Determine the [x, y] coordinate at the center of the cell enclosing the given text.  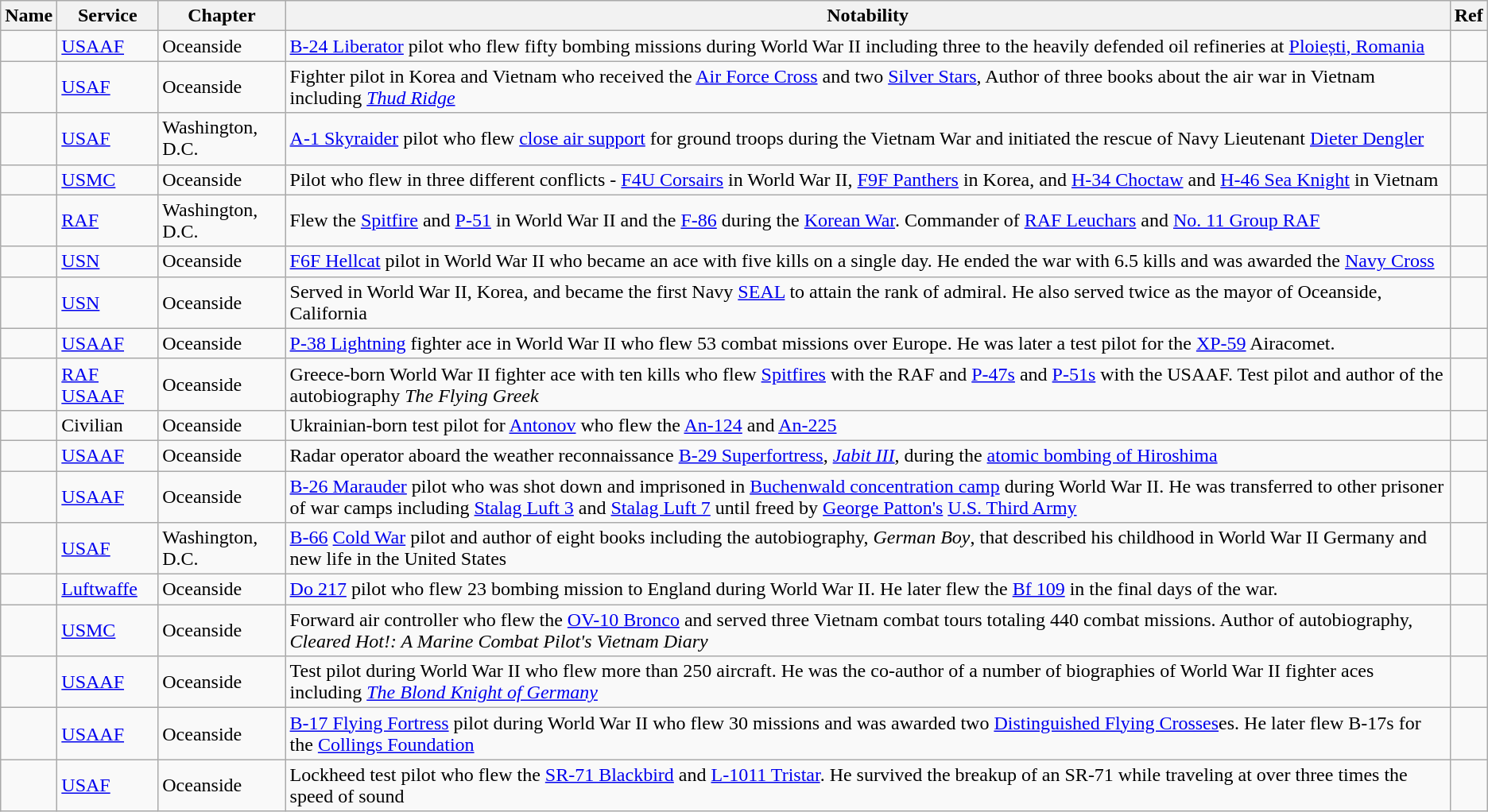
Flew the Spitfire and P-51 in World War II and the F-86 during the Korean War. Commander of RAF Leuchars and No. 11 Group RAF [868, 221]
Name [29, 16]
A-1 Skyraider pilot who flew close air support for ground troops during the Vietnam War and initiated the rescue of Navy Lieutenant Dieter Dengler [868, 138]
P-38 Lightning fighter ace in World War II who flew 53 combat missions over Europe. He was later a test pilot for the XP-59 Airacomet. [868, 343]
RAF USAAF [108, 385]
Chapter [222, 16]
Luftwaffe [108, 590]
Pilot who flew in three different conflicts - F4U Corsairs in World War II, F9F Panthers in Korea, and H-34 Choctaw and H-46 Sea Knight in Vietnam [868, 180]
Notability [868, 16]
F6F Hellcat pilot in World War II who became an ace with five kills on a single day. He ended the war with 6.5 kills and was awarded the Navy Cross [868, 261]
Ref [1469, 16]
RAF [108, 221]
Radar operator aboard the weather reconnaissance B-29 Superfortress, Jabit III, during the atomic bombing of Hiroshima [868, 455]
Do 217 pilot who flew 23 bombing mission to England during World War II. He later flew the Bf 109 in the final days of the war. [868, 590]
B-24 Liberator pilot who flew fifty bombing missions during World War II including three to the heavily defended oil refineries at Ploiești, Romania [868, 46]
Service [108, 16]
Civilian [108, 425]
Ukrainian-born test pilot for Antonov who flew the An-124 and An-225 [868, 425]
